Find where the given text appears and provide that cell's center as (X, Y) coordinate. 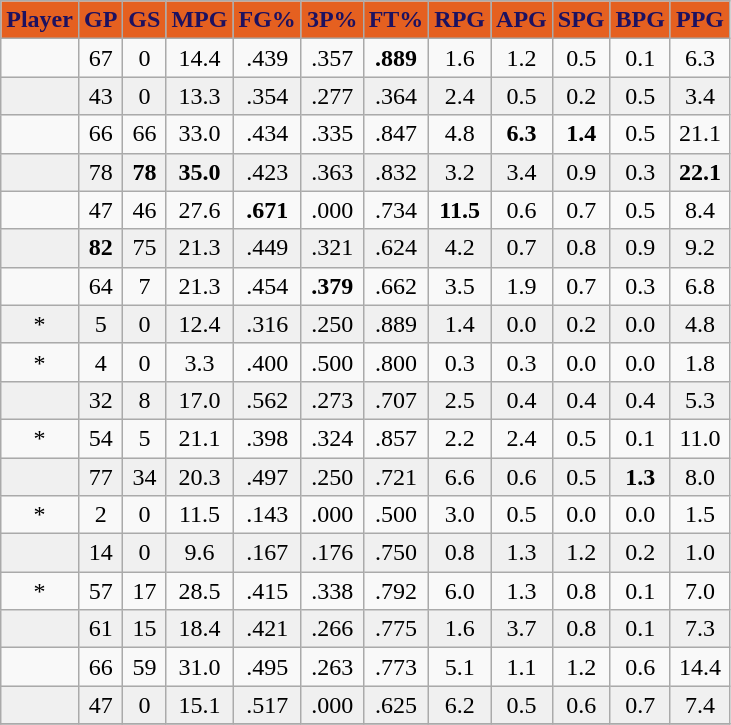
BPG (640, 20)
77 (100, 477)
.263 (332, 667)
9.6 (200, 553)
20.3 (200, 477)
.338 (332, 591)
4 (100, 362)
.421 (267, 629)
1.5 (700, 515)
.167 (267, 553)
.750 (396, 553)
.562 (267, 400)
67 (100, 58)
.449 (267, 248)
.423 (267, 172)
8 (144, 400)
5.1 (460, 667)
.497 (267, 477)
.277 (332, 96)
7.3 (700, 629)
17.0 (200, 400)
61 (100, 629)
46 (144, 210)
1.1 (522, 667)
.354 (267, 96)
13.3 (200, 96)
.847 (396, 134)
82 (100, 248)
FT% (396, 20)
3.7 (522, 629)
57 (100, 591)
7.0 (700, 591)
7 (144, 286)
Player (40, 20)
2.2 (460, 438)
.398 (267, 438)
.721 (396, 477)
6.2 (460, 705)
.734 (396, 210)
12.4 (200, 324)
17 (144, 591)
3.0 (460, 515)
34 (144, 477)
27.6 (200, 210)
14 (100, 553)
MPG (200, 20)
.400 (267, 362)
.857 (396, 438)
.625 (396, 705)
.495 (267, 667)
SPG (581, 20)
.773 (396, 667)
59 (144, 667)
33.0 (200, 134)
1.9 (522, 286)
.671 (267, 210)
8.0 (700, 477)
.357 (332, 58)
6.8 (700, 286)
.364 (396, 96)
.707 (396, 400)
9.2 (700, 248)
PPG (700, 20)
5.3 (700, 400)
.176 (332, 553)
22.1 (700, 172)
RPG (460, 20)
43 (100, 96)
28.5 (200, 591)
64 (100, 286)
.379 (332, 286)
15 (144, 629)
APG (522, 20)
.266 (332, 629)
.143 (267, 515)
.800 (396, 362)
6.6 (460, 477)
2.5 (460, 400)
.439 (267, 58)
FG% (267, 20)
75 (144, 248)
.321 (332, 248)
.324 (332, 438)
GP (100, 20)
.832 (396, 172)
32 (100, 400)
.434 (267, 134)
.624 (396, 248)
54 (100, 438)
7.4 (700, 705)
.363 (332, 172)
3P% (332, 20)
2 (100, 515)
11.0 (700, 438)
6.0 (460, 591)
3.2 (460, 172)
15.1 (200, 705)
4.2 (460, 248)
3.5 (460, 286)
.792 (396, 591)
35.0 (200, 172)
.273 (332, 400)
.415 (267, 591)
.454 (267, 286)
.517 (267, 705)
3.3 (200, 362)
31.0 (200, 667)
1.0 (700, 553)
.335 (332, 134)
.775 (396, 629)
1.8 (700, 362)
8.4 (700, 210)
.662 (396, 286)
GS (144, 20)
18.4 (200, 629)
.316 (267, 324)
